For the text-containing cell, return its midpoint in (X, Y) coordinate format. 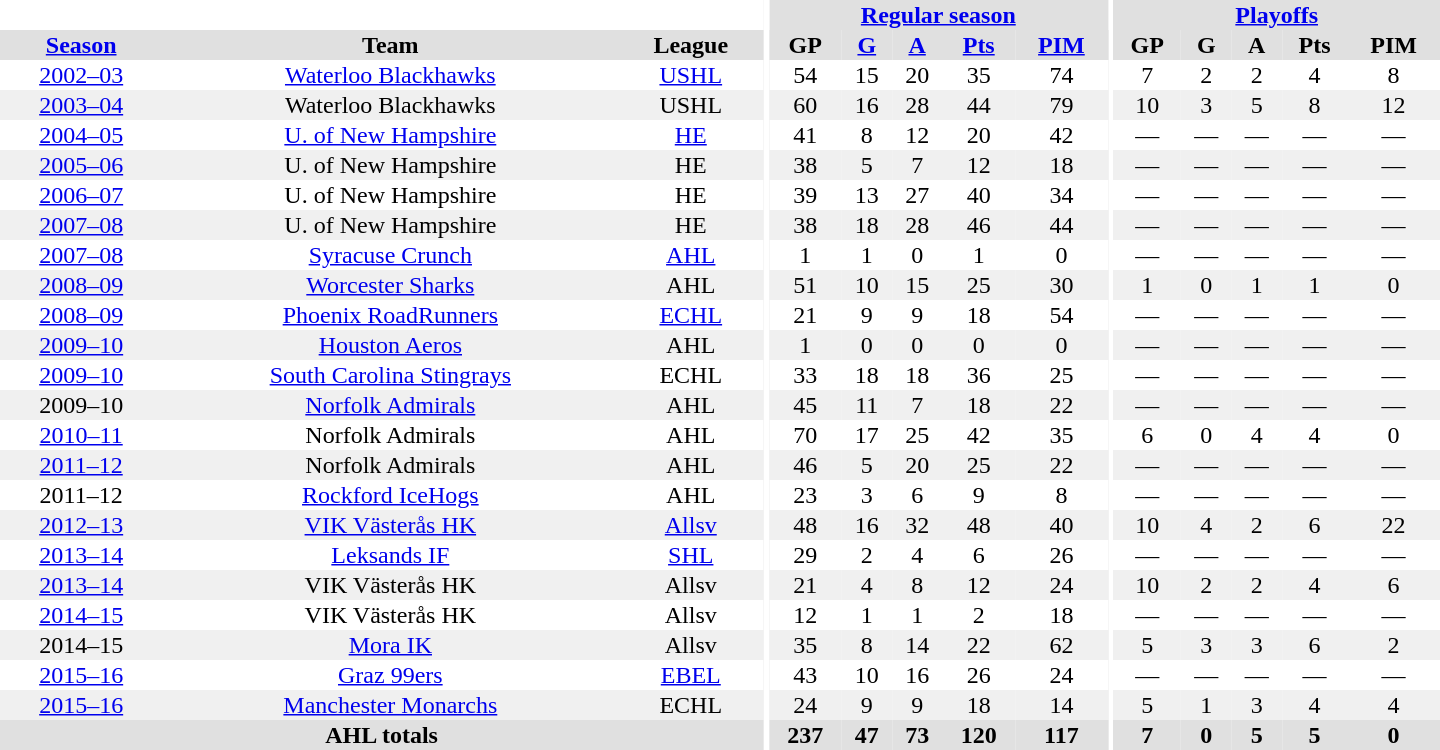
Rockford IceHogs (390, 495)
13 (867, 195)
27 (917, 195)
43 (806, 675)
34 (1062, 195)
Mora IK (390, 645)
29 (806, 555)
32 (917, 525)
45 (806, 405)
117 (1062, 735)
62 (1062, 645)
79 (1062, 105)
237 (806, 735)
2010–11 (81, 435)
2006–07 (81, 195)
Phoenix RoadRunners (390, 315)
39 (806, 195)
Manchester Monarchs (390, 705)
EBEL (690, 675)
Worcester Sharks (390, 285)
41 (806, 135)
23 (806, 495)
Playoffs (1276, 15)
2004–05 (81, 135)
Graz 99ers (390, 675)
11 (867, 405)
Syracuse Crunch (390, 255)
SHL (690, 555)
47 (867, 735)
74 (1062, 75)
2005–06 (81, 165)
Season (81, 45)
33 (806, 375)
60 (806, 105)
South Carolina Stingrays (390, 375)
Houston Aeros (390, 345)
2012–13 (81, 525)
30 (1062, 285)
Team (390, 45)
Leksands IF (390, 555)
36 (978, 375)
2003–04 (81, 105)
51 (806, 285)
70 (806, 435)
Regular season (938, 15)
73 (917, 735)
17 (867, 435)
2002–03 (81, 75)
120 (978, 735)
League (690, 45)
AHL totals (382, 735)
